Scan for the cell matching the given text and deliver its (x, y) coordinate at center. 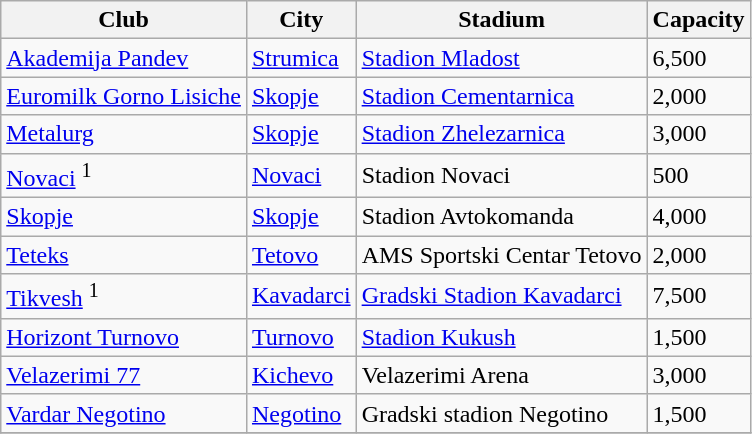
Novaci 1 (124, 176)
Kichevo (301, 375)
Gradski stadion Negotino (502, 413)
500 (698, 176)
Tikvesh 1 (124, 296)
Gradski Stadion Kavadarci (502, 296)
Vardar Negotino (124, 413)
Stadion Avtokomanda (502, 217)
Stadion Mladost (502, 58)
Negotino (301, 413)
Stadion Zhelezarnica (502, 134)
Novaci (301, 176)
Teteks (124, 255)
Tetovo (301, 255)
Stadion Novaci (502, 176)
Stadium (502, 20)
Akademija Pandev (124, 58)
Stadion Cementarnica (502, 96)
6,500 (698, 58)
Turnovo (301, 337)
Euromilk Gorno Lisiche (124, 96)
City (301, 20)
Strumica (301, 58)
7,500 (698, 296)
Kavadarci (301, 296)
Club (124, 20)
4,000 (698, 217)
Velazerimi 77 (124, 375)
Horizont Turnovo (124, 337)
AMS Sportski Centar Tetovo (502, 255)
Metalurg (124, 134)
Velazerimi Arena (502, 375)
Capacity (698, 20)
Stadion Kukush (502, 337)
